Locate the cell with the specified text and output its [X, Y] center coordinate. 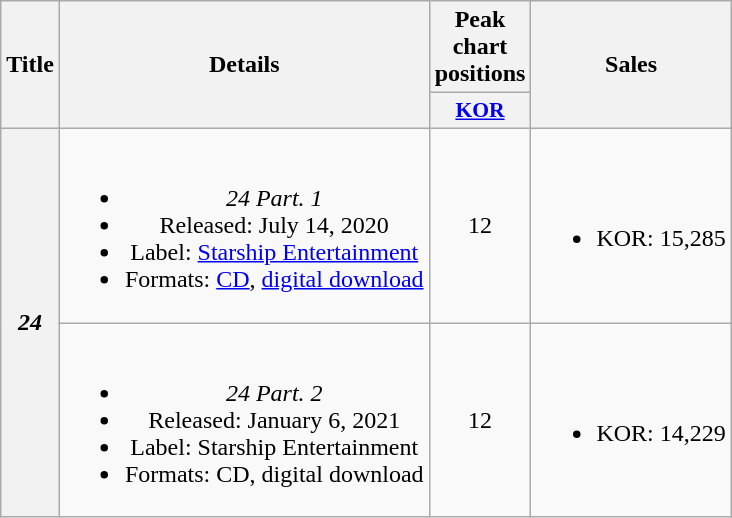
24 [30, 322]
Title [30, 65]
Sales [631, 65]
Peak chart positions [480, 47]
24 Part. 1Released: July 14, 2020Label: Starship EntertainmentFormats: CD, digital download [244, 225]
Details [244, 65]
KOR: 14,229 [631, 419]
KOR [480, 111]
KOR: 15,285 [631, 225]
24 Part. 2Released: January 6, 2021Label: Starship EntertainmentFormats: CD, digital download [244, 419]
